Capture the cell that displays the provided text and extract its (x, y) central coordinate. 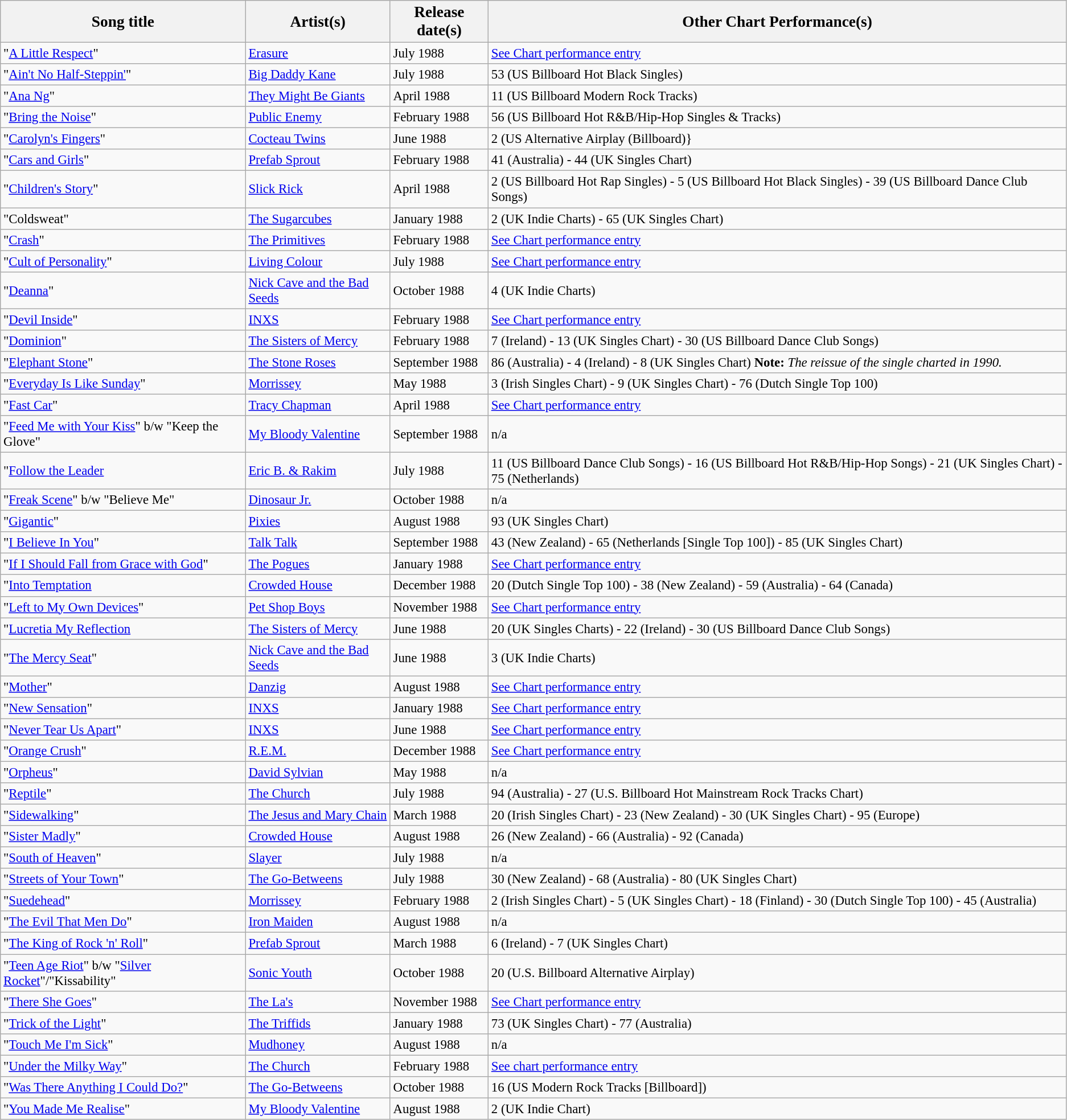
"Cult of Personality" (123, 261)
20 (U.S. Billboard Alternative Airplay) (778, 973)
Release date(s) (439, 22)
"Coldsweat" (123, 219)
"Sister Madly" (123, 836)
2 (US Billboard Hot Rap Singles) - 5 (US Billboard Hot Black Singles) - 39 (US Billboard Dance Club Songs) (778, 189)
"Bring the Noise" (123, 117)
"Lucretia My Reflection (123, 629)
26 (New Zealand) - 66 (Australia) - 92 (Canada) (778, 836)
The Triffids (318, 1023)
"Mother" (123, 687)
Big Daddy Kane (318, 75)
"Devil Inside" (123, 319)
"Reptile" (123, 794)
53 (US Billboard Hot Black Singles) (778, 75)
"Into Temptation (123, 586)
"South of Heaven" (123, 858)
The Sugarcubes (318, 219)
They Might Be Giants (318, 96)
"Touch Me I'm Sick" (123, 1044)
"The Mercy Seat" (123, 657)
The Pogues (318, 564)
"Fast Car" (123, 405)
David Sylvian (318, 772)
11 (US Billboard Modern Rock Tracks) (778, 96)
"Orpheus" (123, 772)
"New Sensation" (123, 708)
93 (UK Singles Chart) (778, 522)
"Ana Ng" (123, 96)
"Feed Me with Your Kiss" b/w "Keep the Glove" (123, 434)
Public Enemy (318, 117)
"Never Tear Us Apart" (123, 729)
2 (US Alternative Airplay (Billboard)} (778, 139)
"Dominion" (123, 341)
7 (Ireland) - 13 (UK Singles Chart) - 30 (US Billboard Dance Club Songs) (778, 341)
Dinosaur Jr. (318, 500)
"Children's Story" (123, 189)
"There She Goes" (123, 1002)
20 (UK Singles Charts) - 22 (Ireland) - 30 (US Billboard Dance Club Songs) (778, 629)
56 (US Billboard Hot R&B/Hip-Hop Singles & Tracks) (778, 117)
"Crash" (123, 240)
Other Chart Performance(s) (778, 22)
"Deanna" (123, 290)
"The Evil That Men Do" (123, 922)
"Was There Anything I Could Do?" (123, 1088)
94 (Australia) - 27 (U.S. Billboard Hot Mainstream Rock Tracks Chart) (778, 794)
Sonic Youth (318, 973)
Iron Maiden (318, 922)
"Gigantic" (123, 522)
"Teen Age Riot" b/w "Silver Rocket"/"Kissability" (123, 973)
Song title (123, 22)
"I Believe In You" (123, 543)
2 (UK Indie Charts) - 65 (UK Singles Chart) (778, 219)
16 (US Modern Rock Tracks [Billboard]) (778, 1088)
Slick Rick (318, 189)
3 (UK Indie Charts) (778, 657)
"Under the Milky Way" (123, 1066)
"A Little Respect" (123, 54)
"Suedehead" (123, 901)
See chart performance entry (778, 1066)
"If I Should Fall from Grace with God" (123, 564)
Erasure (318, 54)
Talk Talk (318, 543)
4 (UK Indie Charts) (778, 290)
"Trick of the Light" (123, 1023)
41 (Australia) - 44 (UK Singles Chart) (778, 160)
"Cars and Girls" (123, 160)
3 (Irish Singles Chart) - 9 (UK Singles Chart) - 76 (Dutch Single Top 100) (778, 384)
30 (New Zealand) - 68 (Australia) - 80 (UK Singles Chart) (778, 879)
"Ain't No Half-Steppin'" (123, 75)
Danzig (318, 687)
"The King of Rock 'n' Roll" (123, 943)
Mudhoney (318, 1044)
86 (Australia) - 4 (Ireland) - 8 (UK Singles Chart) Note: The reissue of the single charted in 1990. (778, 362)
The Primitives (318, 240)
2 (Irish Singles Chart) - 5 (UK Singles Chart) - 18 (Finland) - 30 (Dutch Single Top 100) - 45 (Australia) (778, 901)
"Left to My Own Devices" (123, 607)
6 (Ireland) - 7 (UK Singles Chart) (778, 943)
Cocteau Twins (318, 139)
"Everyday Is Like Sunday" (123, 384)
The La's (318, 1002)
Eric B. & Rakim (318, 471)
The Stone Roses (318, 362)
"Orange Crush" (123, 751)
11 (US Billboard Dance Club Songs) - 16 (US Billboard Hot R&B/Hip-Hop Songs) - 21 (UK Singles Chart) - 75 (Netherlands) (778, 471)
20 (Dutch Single Top 100) - 38 (New Zealand) - 59 (Australia) - 64 (Canada) (778, 586)
"Streets of Your Town" (123, 879)
"Follow the Leader (123, 471)
73 (UK Singles Chart) - 77 (Australia) (778, 1023)
"Freak Scene" b/w "Believe Me" (123, 500)
Living Colour (318, 261)
Pet Shop Boys (318, 607)
The Jesus and Mary Chain (318, 815)
"Elephant Stone" (123, 362)
43 (New Zealand) - 65 (Netherlands [Single Top 100]) - 85 (UK Singles Chart) (778, 543)
Pixies (318, 522)
"Carolyn's Fingers" (123, 139)
Artist(s) (318, 22)
"Sidewalking" (123, 815)
2 (UK Indie Chart) (778, 1109)
20 (Irish Singles Chart) - 23 (New Zealand) - 30 (UK Singles Chart) - 95 (Europe) (778, 815)
"You Made Me Realise" (123, 1109)
R.E.M. (318, 751)
Tracy Chapman (318, 405)
Slayer (318, 858)
